Determine the (X, Y) coordinate at the center of the cell enclosing the given text.  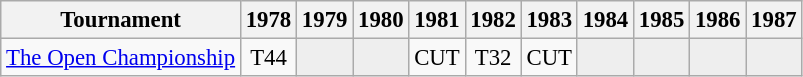
1978 (268, 20)
T44 (268, 58)
T32 (493, 58)
1981 (437, 20)
1979 (325, 20)
Tournament (121, 20)
1987 (774, 20)
1980 (381, 20)
1983 (549, 20)
1984 (605, 20)
The Open Championship (121, 58)
1982 (493, 20)
1985 (661, 20)
1986 (718, 20)
